Capture the cell that displays the provided text and extract its [X, Y] central coordinate. 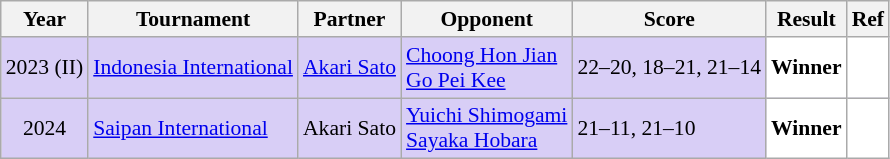
Year [44, 19]
Choong Hon Jian Go Pei Kee [486, 68]
Ref [868, 19]
22–20, 18–21, 21–14 [669, 68]
2024 [44, 128]
Yuichi Shimogami Sayaka Hobara [486, 128]
Partner [350, 19]
Saipan International [193, 128]
21–11, 21–10 [669, 128]
Result [806, 19]
Indonesia International [193, 68]
2023 (II) [44, 68]
Tournament [193, 19]
Opponent [486, 19]
Score [669, 19]
